Provide the [X, Y] coordinate of the cell's center where the given text is located.  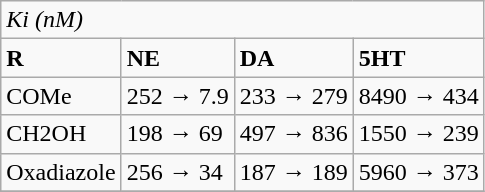
5HT [418, 58]
198 → 69 [178, 134]
1550 → 239 [418, 134]
187 → 189 [294, 172]
252 → 7.9 [178, 96]
Oxadiazole [61, 172]
Ki (nM) [243, 20]
NE [178, 58]
256 → 34 [178, 172]
COMe [61, 96]
8490 → 434 [418, 96]
5960 → 373 [418, 172]
497 → 836 [294, 134]
R [61, 58]
CH2OH [61, 134]
DA [294, 58]
233 → 279 [294, 96]
